Pinpoint the cell where the given text exists, returning its [x, y] midpoint coordinate. 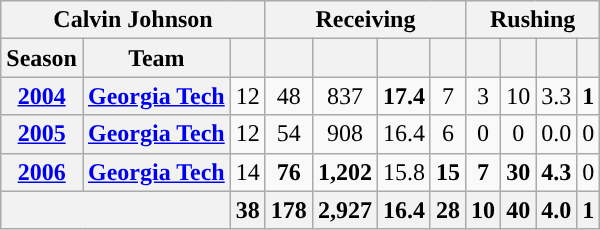
38 [248, 210]
4.0 [556, 210]
0.0 [556, 134]
48 [288, 96]
28 [448, 210]
2006 [42, 172]
3.3 [556, 96]
2,927 [344, 210]
4.3 [556, 172]
15 [448, 172]
178 [288, 210]
Calvin Johnson [134, 20]
Receiving [365, 20]
76 [288, 172]
6 [448, 134]
2004 [42, 96]
40 [518, 210]
1,202 [344, 172]
Team [156, 58]
17.4 [404, 96]
15.8 [404, 172]
14 [248, 172]
54 [288, 134]
Season [42, 58]
3 [484, 96]
908 [344, 134]
30 [518, 172]
837 [344, 96]
2005 [42, 134]
Rushing [533, 20]
